Pinpoint the cell where the given text exists, returning its (x, y) midpoint coordinate. 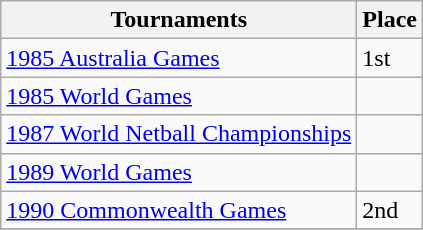
1987 World Netball Championships (179, 134)
1990 Commonwealth Games (179, 210)
1985 Australia Games (179, 58)
2nd (390, 210)
1st (390, 58)
1989 World Games (179, 172)
Place (390, 20)
1985 World Games (179, 96)
Tournaments (179, 20)
